From the cell containing the given text, extract its center point as [x, y] coordinate. 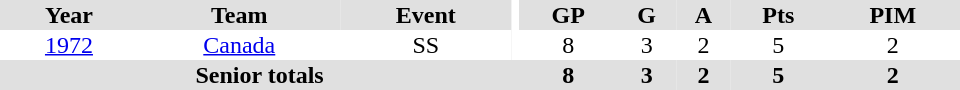
A [704, 15]
SS [426, 45]
GP [568, 15]
Senior totals [260, 75]
Team [240, 15]
Year [69, 15]
Canada [240, 45]
PIM [893, 15]
G [646, 15]
1972 [69, 45]
Event [426, 15]
Pts [778, 15]
